Pinpoint the cell where the given text exists, returning its (x, y) midpoint coordinate. 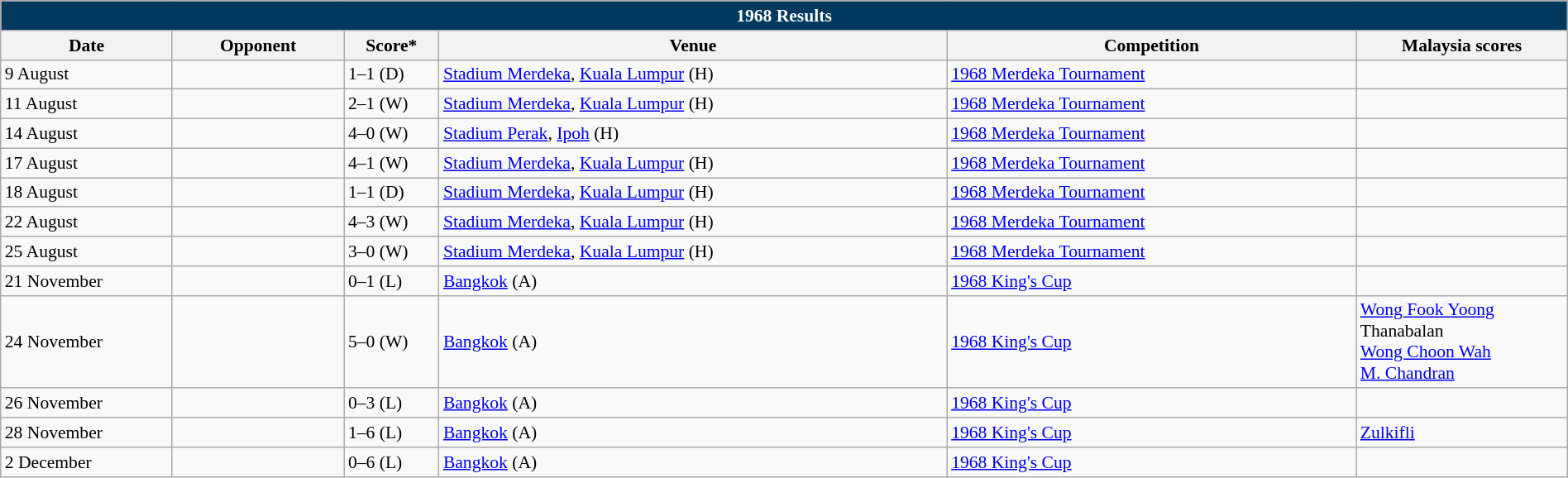
Opponent (258, 45)
21 November (87, 281)
22 August (87, 222)
17 August (87, 163)
0–3 (L) (392, 404)
28 November (87, 433)
Venue (693, 45)
Score* (392, 45)
25 August (87, 251)
0–6 (L) (392, 462)
Malaysia scores (1462, 45)
18 August (87, 193)
11 August (87, 104)
2–1 (W) (392, 104)
Competition (1151, 45)
9 August (87, 74)
0–1 (L) (392, 281)
5–0 (W) (392, 342)
24 November (87, 342)
4–3 (W) (392, 222)
4–1 (W) (392, 163)
4–0 (W) (392, 134)
1968 Results (784, 16)
14 August (87, 134)
Zulkifli (1462, 433)
Stadium Perak, Ipoh (H) (693, 134)
3–0 (W) (392, 251)
1–6 (L) (392, 433)
Wong Fook Yoong Thanabalan Wong Choon Wah M. Chandran (1462, 342)
26 November (87, 404)
Date (87, 45)
2 December (87, 462)
